Return (x, y) of the center of cell containing provided text 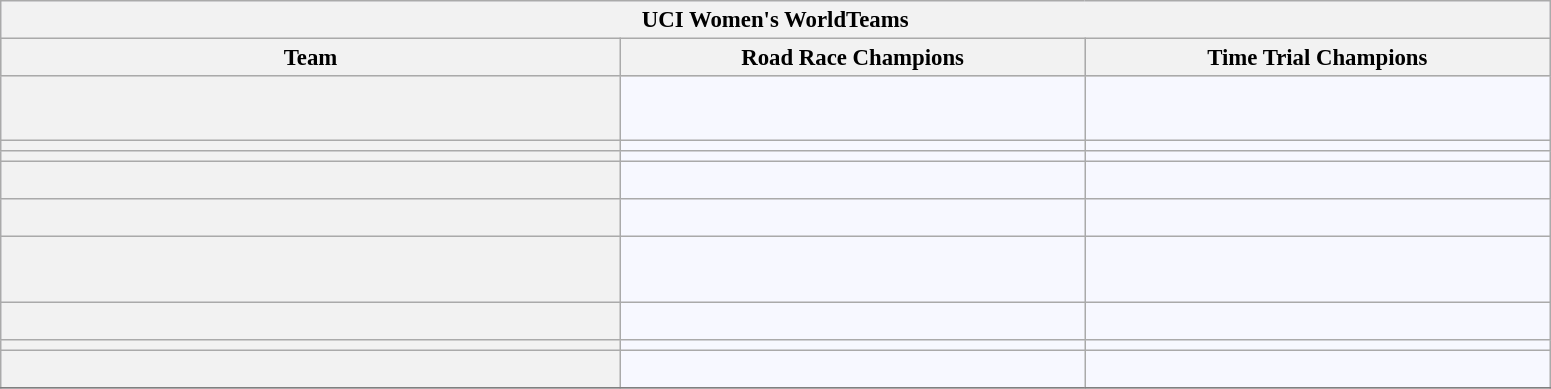
Time Trial Champions (1318, 58)
Team (311, 58)
Road Race Champions (852, 58)
UCI Women's WorldTeams (776, 20)
